Determine the (X, Y) coordinate at the center of the cell enclosing the given text.  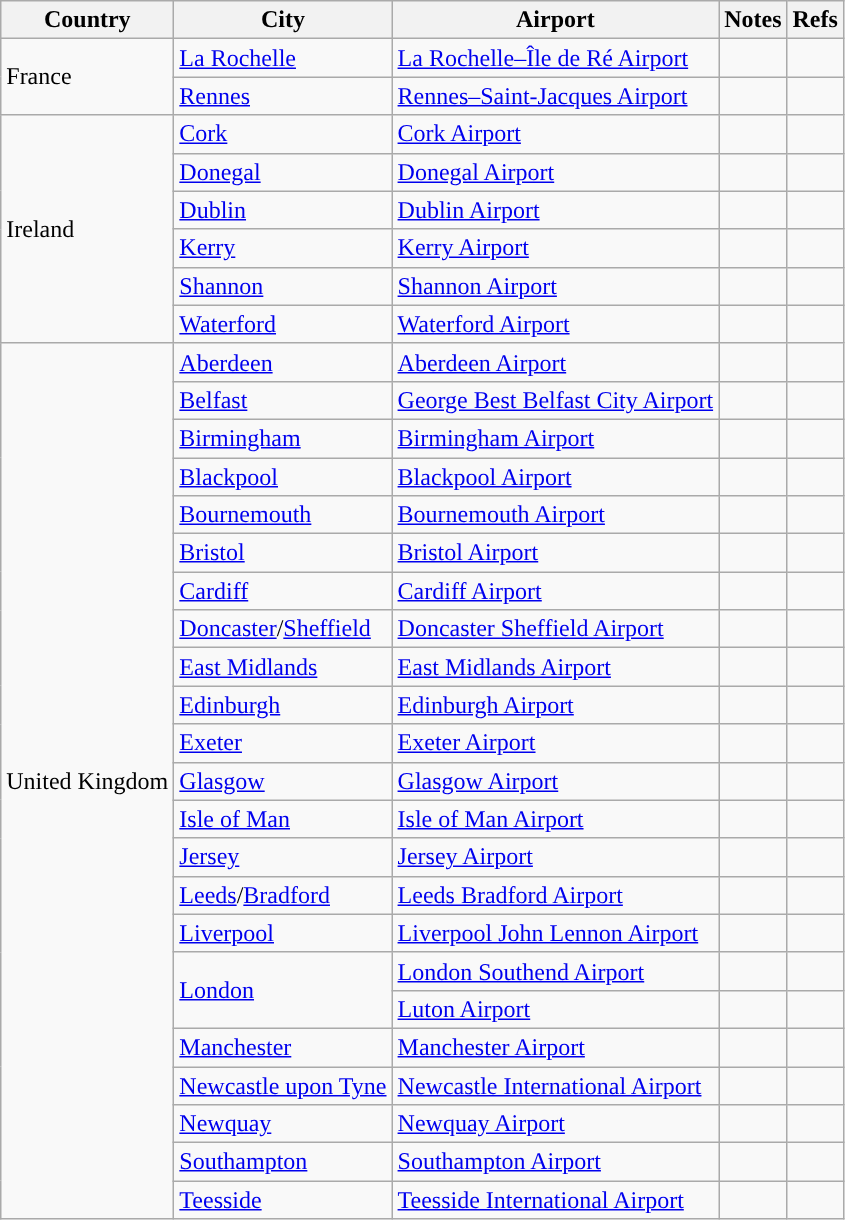
United Kingdom (88, 780)
Shannon Airport (556, 286)
George Best Belfast City Airport (556, 400)
Teesside International Airport (556, 1200)
Cardiff (283, 591)
Manchester Airport (556, 1047)
Kerry (283, 248)
Kerry Airport (556, 248)
Exeter Airport (556, 743)
Rennes (283, 96)
Cardiff Airport (556, 591)
La Rochelle (283, 58)
Bournemouth Airport (556, 515)
Country (88, 20)
Dublin (283, 210)
Airport (556, 20)
Southampton (283, 1162)
Birmingham (283, 438)
Bournemouth (283, 515)
Glasgow (283, 781)
Isle of Man (283, 819)
Teesside (283, 1200)
Bristol Airport (556, 553)
Glasgow Airport (556, 781)
Aberdeen (283, 362)
Shannon (283, 286)
Refs (815, 20)
Liverpool John Lennon Airport (556, 933)
Belfast (283, 400)
Jersey (283, 857)
London Southend Airport (556, 971)
Newquay Airport (556, 1124)
Exeter (283, 743)
Leeds Bradford Airport (556, 895)
London (283, 990)
City (283, 20)
Doncaster/Sheffield (283, 629)
East Midlands (283, 667)
Southampton Airport (556, 1162)
Liverpool (283, 933)
Donegal Airport (556, 172)
Donegal (283, 172)
Birmingham Airport (556, 438)
Dublin Airport (556, 210)
France (88, 77)
Newcastle International Airport (556, 1085)
Edinburgh (283, 705)
Rennes–Saint-Jacques Airport (556, 96)
Bristol (283, 553)
Cork Airport (556, 134)
Jersey Airport (556, 857)
Isle of Man Airport (556, 819)
Ireland (88, 229)
Waterford (283, 324)
Blackpool (283, 477)
Newquay (283, 1124)
Aberdeen Airport (556, 362)
Waterford Airport (556, 324)
Doncaster Sheffield Airport (556, 629)
East Midlands Airport (556, 667)
Manchester (283, 1047)
Newcastle upon Tyne (283, 1085)
Blackpool Airport (556, 477)
Cork (283, 134)
La Rochelle–Île de Ré Airport (556, 58)
Luton Airport (556, 1009)
Edinburgh Airport (556, 705)
Notes (753, 20)
Leeds/Bradford (283, 895)
